Extract the [x, y] coordinate from the center of the cell holding the provided text.  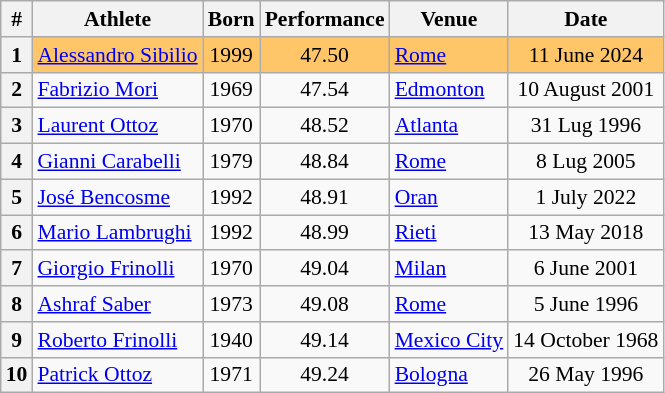
José Bencosme [117, 197]
2 [17, 90]
Performance [325, 19]
10 [17, 375]
47.54 [325, 90]
Laurent Ottoz [117, 126]
6 June 2001 [586, 269]
Fabrizio Mori [117, 90]
26 May 1996 [586, 375]
1940 [232, 340]
Roberto Frinolli [117, 340]
48.91 [325, 197]
Oran [450, 197]
1999 [232, 55]
48.52 [325, 126]
49.08 [325, 304]
# [17, 19]
5 [17, 197]
1971 [232, 375]
Alessandro Sibilio [117, 55]
Patrick Ottoz [117, 375]
8 [17, 304]
47.50 [325, 55]
7 [17, 269]
10 August 2001 [586, 90]
Venue [450, 19]
48.84 [325, 162]
Giorgio Frinolli [117, 269]
9 [17, 340]
1979 [232, 162]
Atlanta [450, 126]
Athlete [117, 19]
48.99 [325, 233]
1973 [232, 304]
1 [17, 55]
49.04 [325, 269]
3 [17, 126]
6 [17, 233]
5 June 1996 [586, 304]
Edmonton [450, 90]
49.14 [325, 340]
Bologna [450, 375]
49.24 [325, 375]
31 Lug 1996 [586, 126]
1 July 2022 [586, 197]
Date [586, 19]
14 October 1968 [586, 340]
4 [17, 162]
1969 [232, 90]
8 Lug 2005 [586, 162]
13 May 2018 [586, 233]
Mexico City [450, 340]
Rieti [450, 233]
11 June 2024 [586, 55]
Gianni Carabelli [117, 162]
Milan [450, 269]
Mario Lambrughi [117, 233]
Ashraf Saber [117, 304]
Born [232, 19]
